Locate the cell with the specified text and output its [X, Y] center coordinate. 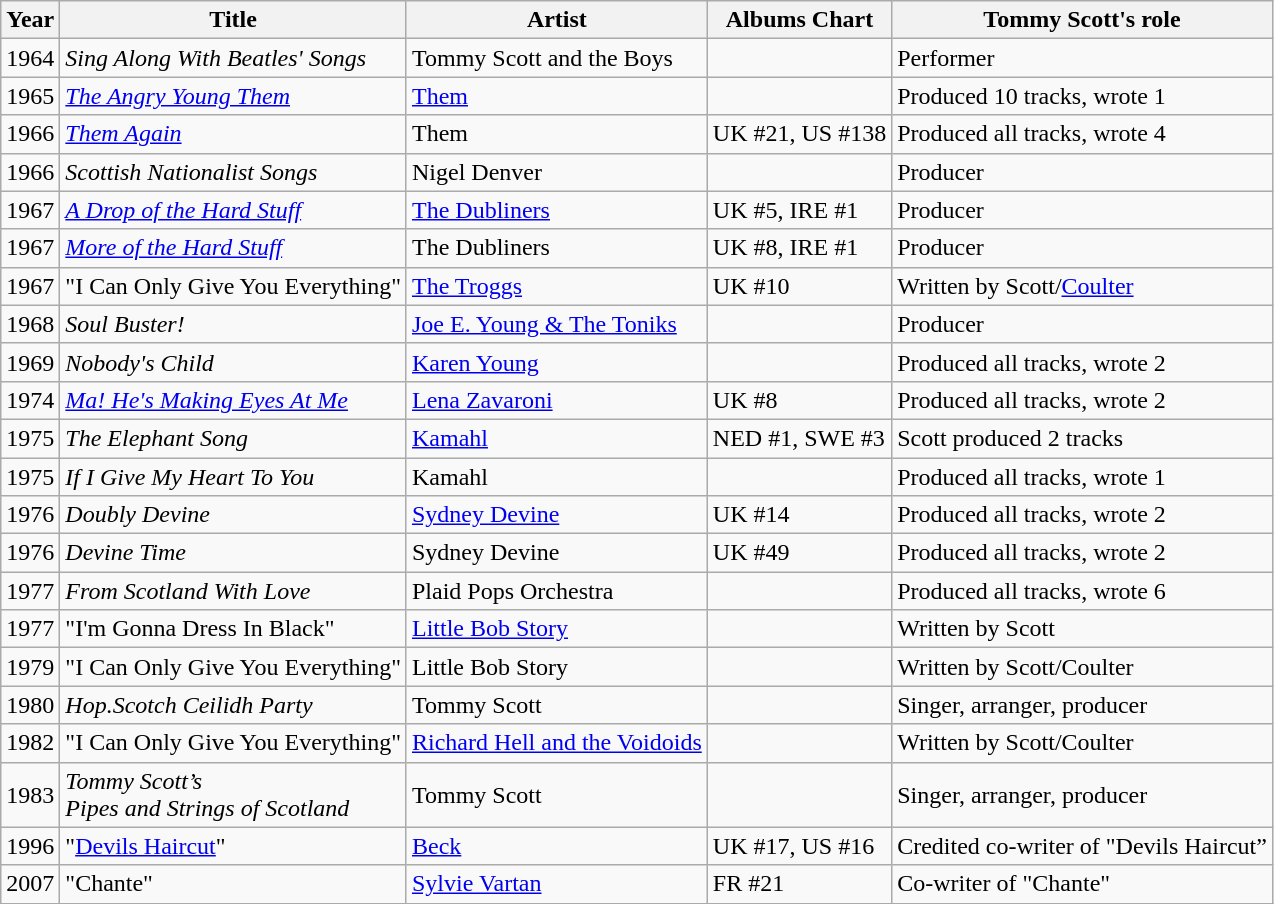
UK #17, US #16 [799, 846]
Scottish Nationalist Songs [234, 172]
A Drop of the Hard Stuff [234, 210]
Karen Young [556, 362]
2007 [30, 884]
1996 [30, 846]
Doubly Devine [234, 515]
Produced 10 tracks, wrote 1 [1082, 96]
Hop.Scotch Ceilidh Party [234, 705]
"Chante" [234, 884]
UK #49 [799, 553]
1968 [30, 324]
Produced all tracks, wrote 6 [1082, 591]
"I'm Gonna Dress In Black" [234, 629]
The Elephant Song [234, 438]
Sing Along With Beatles' Songs [234, 58]
Joe E. Young & The Toniks [556, 324]
Written by Scott [1082, 629]
1979 [30, 667]
Richard Hell and the Voidoids [556, 743]
Tommy Scott and the Boys [556, 58]
More of the Hard Stuff [234, 248]
Tommy Scott’sPipes and Strings of Scotland [234, 794]
From Scotland With Love [234, 591]
Credited co-writer of "Devils Haircut” [1082, 846]
1964 [30, 58]
Plaid Pops Orchestra [556, 591]
Performer [1082, 58]
UK #14 [799, 515]
Scott produced 2 tracks [1082, 438]
1980 [30, 705]
UK #8, IRE #1 [799, 248]
The Troggs [556, 286]
1969 [30, 362]
If I Give My Heart To You [234, 477]
Lena Zavaroni [556, 400]
1974 [30, 400]
Sylvie Vartan [556, 884]
Artist [556, 20]
UK #10 [799, 286]
Soul Buster! [234, 324]
FR #21 [799, 884]
NED #1, SWE #3 [799, 438]
The Angry Young Them [234, 96]
Tommy Scott's role [1082, 20]
Produced all tracks, wrote 4 [1082, 134]
Year [30, 20]
Nigel Denver [556, 172]
Ma! He's Making Eyes At Me [234, 400]
Albums Chart [799, 20]
UK #21, US #138 [799, 134]
Co-writer of "Chante" [1082, 884]
1965 [30, 96]
Devine Time [234, 553]
Them Again [234, 134]
UK #5, IRE #1 [799, 210]
Beck [556, 846]
"Devils Haircut" [234, 846]
Title [234, 20]
UK #8 [799, 400]
1983 [30, 794]
1982 [30, 743]
Nobody's Child [234, 362]
Produced all tracks, wrote 1 [1082, 477]
